For the text-containing cell, return its midpoint in (X, Y) coordinate format. 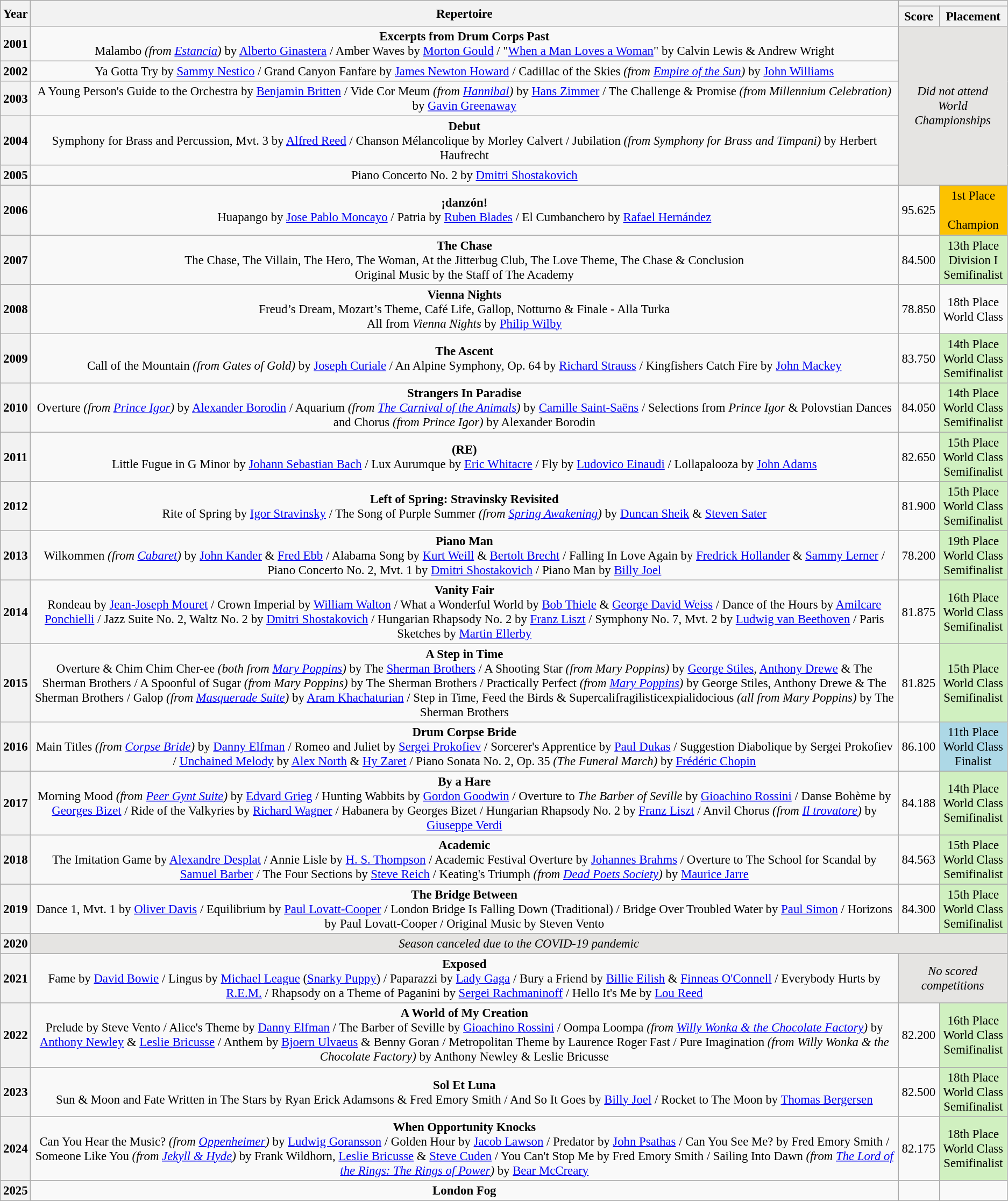
95.625 (919, 210)
2014 (16, 612)
2007 (16, 260)
19th PlaceWorld ClassSemifinalist (973, 555)
Placement (973, 17)
¡danzón!Huapango by Jose Pablo Moncayo / Patria by Ruben Blades / El Cumbanchero by Rafael Hernández (465, 210)
Did not attendWorld Championships (953, 106)
78.200 (919, 555)
2022 (16, 1035)
82.200 (919, 1035)
2001 (16, 44)
18th PlaceWorld Class (973, 309)
(RE)Little Fugue in G Minor by Johann Sebastian Bach / Lux Aurumque by Eric Whitacre / Fly by Ludovico Einaudi / Lollapalooza by John Adams (465, 457)
78.850 (919, 309)
82.500 (919, 1092)
2009 (16, 358)
2019 (16, 909)
82.175 (919, 1148)
2025 (16, 1190)
2021 (16, 979)
Piano Concerto No. 2 by Dmitri Shostakovich (465, 176)
13th PlaceDivision ISemifinalist (973, 260)
Vienna NightsFreud’s Dream, Mozart’s Theme, Café Life, Gallop, Notturno & Finale - Alla TurkaAll from Vienna Nights by Philip Wilby (465, 309)
Year (16, 13)
Repertoire (465, 13)
2018 (16, 860)
84.563 (919, 860)
Score (919, 17)
Ya Gotta Try by Sammy Nestico / Grand Canyon Fanfare by James Newton Howard / Cadillac of the Skies (from Empire of the Sun) by John Williams (465, 72)
2024 (16, 1148)
2012 (16, 506)
2017 (16, 804)
82.650 (919, 457)
84.050 (919, 407)
11th PlaceWorld ClassFinalist (973, 747)
2002 (16, 72)
84.500 (919, 260)
No scored competitions (953, 979)
84.300 (919, 909)
2004 (16, 141)
84.188 (919, 804)
83.750 (919, 358)
86.100 (919, 747)
81.900 (919, 506)
81.875 (919, 612)
Season canceled due to the COVID-19 pandemic (519, 944)
81.825 (919, 683)
2003 (16, 99)
1st PlaceChampion (973, 210)
2015 (16, 683)
2016 (16, 747)
2008 (16, 309)
2005 (16, 176)
2013 (16, 555)
2010 (16, 407)
London Fog (465, 1190)
2006 (16, 210)
2020 (16, 944)
2023 (16, 1092)
2011 (16, 457)
